Detect which cell encompasses the target text, then output its [X, Y] center coordinate. 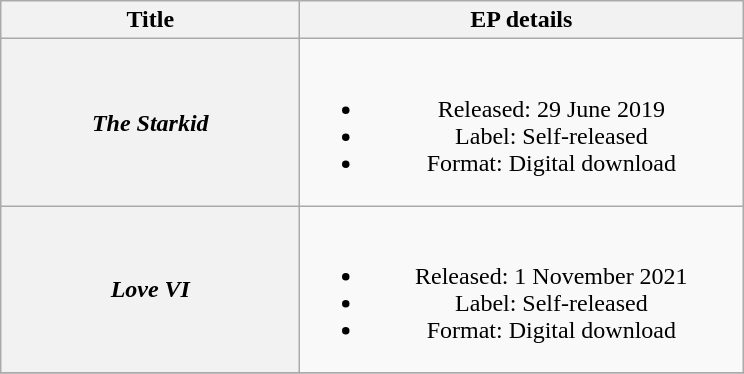
Released: 29 June 2019Label: Self-releasedFormat: Digital download [522, 122]
Love VI [150, 290]
EP details [522, 20]
Title [150, 20]
The Starkid [150, 122]
Released: 1 November 2021Label: Self-releasedFormat: Digital download [522, 290]
